Search for the cell housing the specified text and yield its (x, y) center coordinate. 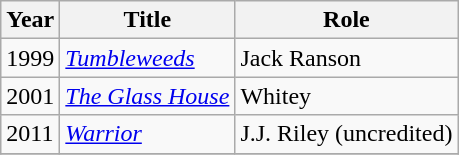
Role (346, 20)
Year (30, 20)
2011 (30, 134)
Tumbleweeds (148, 58)
Whitey (346, 96)
Jack Ranson (346, 58)
2001 (30, 96)
J.J. Riley (uncredited) (346, 134)
Warrior (148, 134)
Title (148, 20)
1999 (30, 58)
The Glass House (148, 96)
